Pinpoint the cell where the given text exists, returning its [x, y] midpoint coordinate. 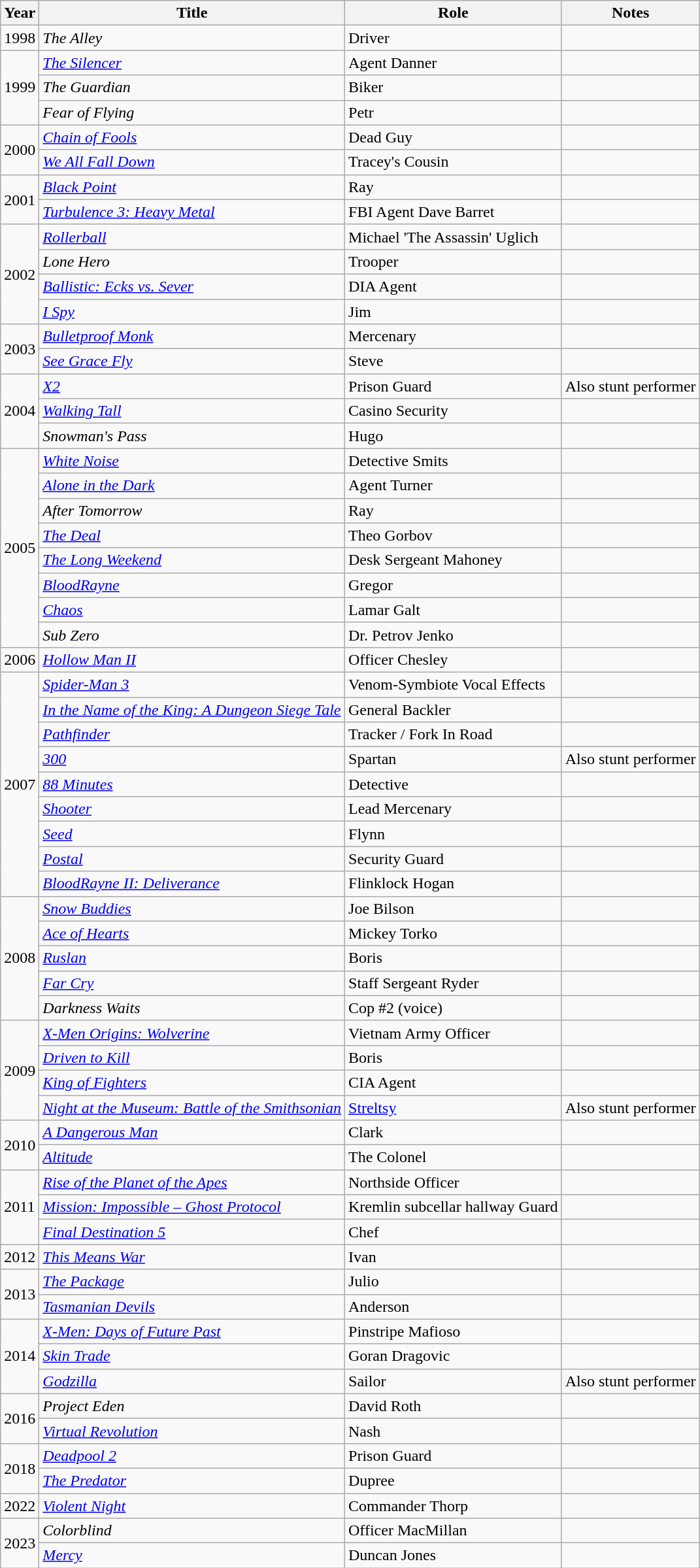
Casino Security [454, 411]
Shooter [192, 809]
Flynn [454, 834]
Anderson [454, 1307]
Driven to Kill [192, 1058]
Detective [454, 784]
The Guardian [192, 88]
Darkness Waits [192, 1008]
2003 [20, 349]
2007 [20, 784]
See Grace Fly [192, 361]
Ivan [454, 1257]
Officer MacMillan [454, 1531]
Snowman's Pass [192, 436]
2022 [20, 1505]
Year [20, 13]
X-Men Origins: Wolverine [192, 1033]
2008 [20, 958]
Role [454, 13]
Goran Dragovic [454, 1356]
Driver [454, 38]
The Alley [192, 38]
Altitude [192, 1158]
Dead Guy [454, 137]
Chef [454, 1232]
Officer Chesley [454, 659]
Tracey's Cousin [454, 162]
Julio [454, 1282]
Postal [192, 859]
Fear of Flying [192, 112]
Cop #2 (voice) [454, 1008]
Northside Officer [454, 1182]
Vietnam Army Officer [454, 1033]
Final Destination 5 [192, 1232]
Hollow Man II [192, 659]
Joe Bilson [454, 909]
Commander Thorp [454, 1505]
88 Minutes [192, 784]
Bulletproof Monk [192, 337]
Chain of Fools [192, 137]
FBI Agent Dave Barret [454, 212]
Mercenary [454, 337]
Gregor [454, 585]
2002 [20, 274]
Notes [630, 13]
Security Guard [454, 859]
Rise of the Planet of the Apes [192, 1182]
Black Point [192, 187]
Far Cry [192, 983]
Seed [192, 834]
Mission: Impossible – Ghost Protocol [192, 1207]
Colorblind [192, 1531]
Biker [454, 88]
This Means War [192, 1257]
Spider-Man 3 [192, 684]
Project Eden [192, 1406]
General Backler [454, 709]
Tasmanian Devils [192, 1307]
Lamar Galt [454, 610]
Spartan [454, 759]
Sub Zero [192, 635]
Clark [454, 1133]
Mickey Torko [454, 933]
2004 [20, 411]
Lead Mercenary [454, 809]
Duncan Jones [454, 1556]
Jim [454, 312]
Dupree [454, 1480]
Chaos [192, 610]
CIA Agent [454, 1082]
Pinstripe Mafioso [454, 1331]
Ballistic: Ecks vs. Sever [192, 286]
Walking Tall [192, 411]
2010 [20, 1145]
Pathfinder [192, 735]
Steve [454, 361]
Night at the Museum: Battle of the Smithsonian [192, 1108]
Tracker / Fork In Road [454, 735]
2001 [20, 199]
Venom-Symbiote Vocal Effects [454, 684]
I Spy [192, 312]
A Dangerous Man [192, 1133]
Deadpool 2 [192, 1456]
Petr [454, 112]
The Long Weekend [192, 560]
Trooper [454, 261]
2000 [20, 150]
King of Fighters [192, 1082]
1999 [20, 88]
Nash [454, 1431]
2014 [20, 1356]
Virtual Revolution [192, 1431]
Ace of Hearts [192, 933]
Title [192, 13]
Hugo [454, 436]
Theo Gorbov [454, 535]
Turbulence 3: Heavy Metal [192, 212]
Detective Smits [454, 461]
DIA Agent [454, 286]
Agent Turner [454, 486]
Staff Sergeant Ryder [454, 983]
White Noise [192, 461]
Streltsy [454, 1108]
1998 [20, 38]
2009 [20, 1070]
Alone in the Dark [192, 486]
Flinklock Hogan [454, 884]
Dr. Petrov Jenko [454, 635]
Michael 'The Assassin' Uglich [454, 237]
Agent Danner [454, 63]
Snow Buddies [192, 909]
The Predator [192, 1480]
Lone Hero [192, 261]
2012 [20, 1257]
The Colonel [454, 1158]
BloodRayne II: Deliverance [192, 884]
Kremlin subcellar hallway Guard [454, 1207]
After Tomorrow [192, 510]
Rollerball [192, 237]
David Roth [454, 1406]
Mercy [192, 1556]
The Silencer [192, 63]
2023 [20, 1543]
Desk Sergeant Mahoney [454, 560]
2016 [20, 1418]
2006 [20, 659]
Godzilla [192, 1381]
2005 [20, 548]
The Package [192, 1282]
2013 [20, 1294]
2011 [20, 1207]
Skin Trade [192, 1356]
We All Fall Down [192, 162]
X-Men: Days of Future Past [192, 1331]
The Deal [192, 535]
Ruslan [192, 958]
Sailor [454, 1381]
300 [192, 759]
Violent Night [192, 1505]
2018 [20, 1468]
BloodRayne [192, 585]
X2 [192, 386]
In the Name of the King: A Dungeon Siege Tale [192, 709]
